Identify which cell holds the provided text, then report its [X, Y] central coordinate. 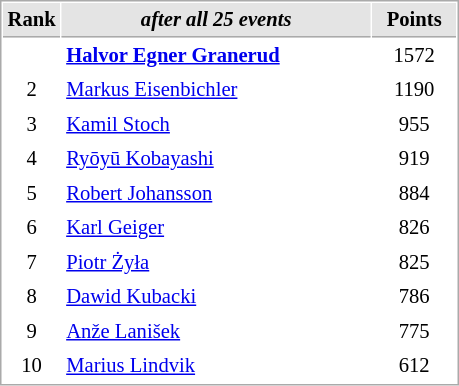
Points [414, 20]
after all 25 events [216, 20]
1190 [414, 90]
Karl Geiger [216, 228]
1572 [414, 56]
Rank [32, 20]
5 [32, 194]
919 [414, 158]
786 [414, 296]
826 [414, 228]
612 [414, 366]
884 [414, 194]
Piotr Żyła [216, 262]
8 [32, 296]
Ryōyū Kobayashi [216, 158]
Robert Johansson [216, 194]
3 [32, 124]
2 [32, 90]
955 [414, 124]
Markus Eisenbichler [216, 90]
7 [32, 262]
9 [32, 332]
Kamil Stoch [216, 124]
775 [414, 332]
Marius Lindvik [216, 366]
10 [32, 366]
Anže Lanišek [216, 332]
6 [32, 228]
Halvor Egner Granerud [216, 56]
825 [414, 262]
Dawid Kubacki [216, 296]
4 [32, 158]
